Identify which cell holds the provided text, then report its (X, Y) central coordinate. 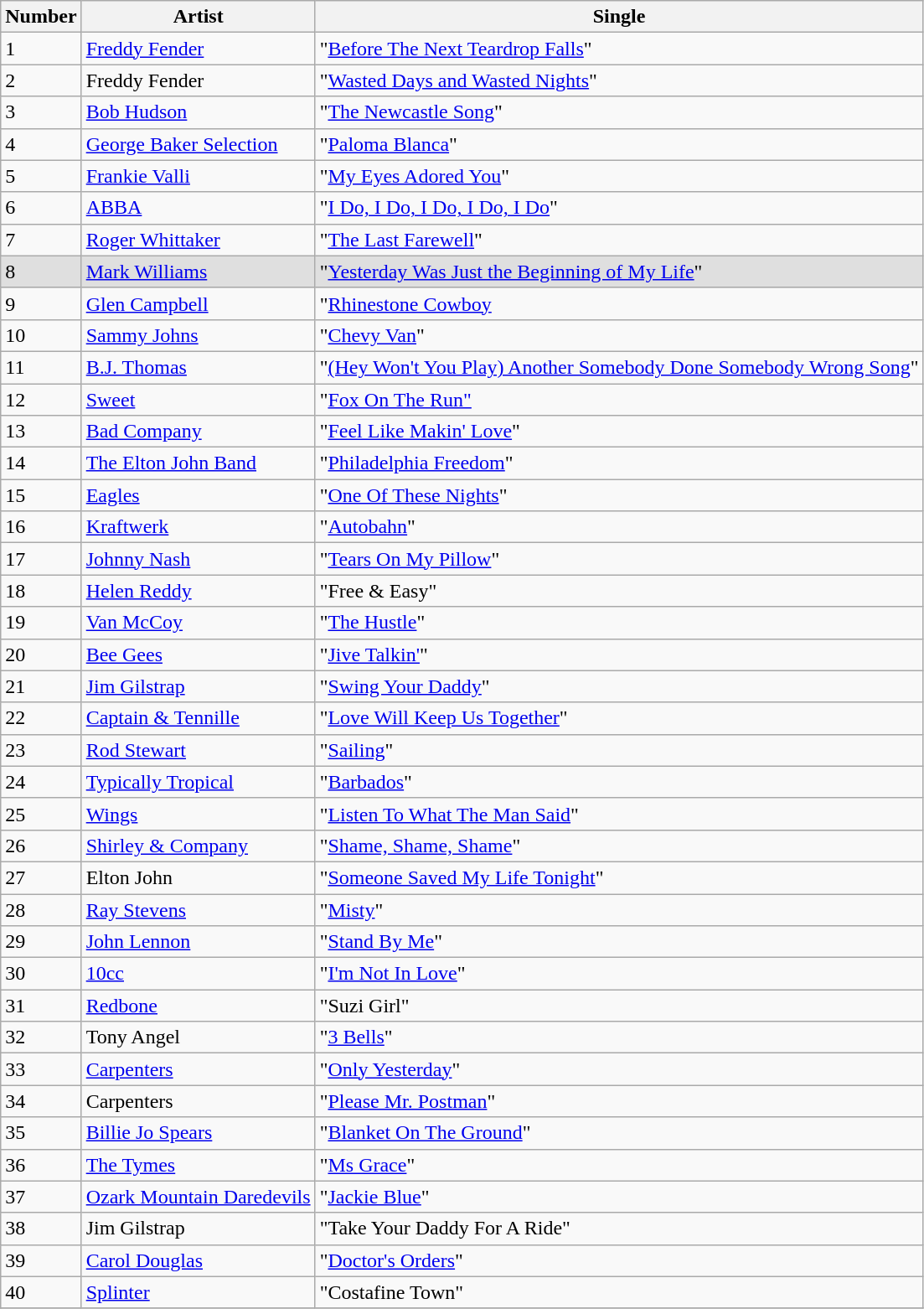
"My Eyes Adored You" (619, 176)
35 (41, 1133)
Van McCoy (198, 623)
Rod Stewart (198, 750)
John Lennon (198, 942)
7 (41, 240)
Mark Williams (198, 272)
"Chevy Van" (619, 335)
"The Last Farewell" (619, 240)
"Only Yesterday" (619, 1069)
Bob Hudson (198, 112)
10cc (198, 974)
"Love Will Keep Us Together" (619, 718)
26 (41, 846)
Ray Stevens (198, 909)
"Doctor's Orders" (619, 1260)
"Listen To What The Man Said" (619, 814)
22 (41, 718)
"Sailing" (619, 750)
25 (41, 814)
24 (41, 782)
17 (41, 559)
5 (41, 176)
"Please Mr. Postman" (619, 1101)
16 (41, 527)
23 (41, 750)
"The Newcastle Song" (619, 112)
Ozark Mountain Daredevils (198, 1197)
Frankie Valli (198, 176)
Billie Jo Spears (198, 1133)
"Barbados" (619, 782)
"Wasted Days and Wasted Nights" (619, 80)
1 (41, 49)
Helen Reddy (198, 591)
Artist (198, 17)
Tony Angel (198, 1037)
Bee Gees (198, 654)
"Shame, Shame, Shame" (619, 846)
36 (41, 1165)
2 (41, 80)
40 (41, 1292)
The Elton John Band (198, 463)
3 (41, 112)
6 (41, 208)
32 (41, 1037)
Eagles (198, 495)
Elton John (198, 877)
18 (41, 591)
"Suzi Girl" (619, 1006)
Glen Campbell (198, 303)
"Tears On My Pillow" (619, 559)
27 (41, 877)
Splinter (198, 1292)
"Feel Like Makin' Love" (619, 432)
8 (41, 272)
"Philadelphia Freedom" (619, 463)
Sammy Johns (198, 335)
"Someone Saved My Life Tonight" (619, 877)
George Baker Selection (198, 144)
"I'm Not In Love" (619, 974)
Sweet (198, 400)
"The Hustle" (619, 623)
"Fox On The Run" (619, 400)
20 (41, 654)
"Jackie Blue" (619, 1197)
Captain & Tennille (198, 718)
Bad Company (198, 432)
Redbone (198, 1006)
Single (619, 17)
"Before The Next Teardrop Falls" (619, 49)
30 (41, 974)
"Blanket On The Ground" (619, 1133)
Carol Douglas (198, 1260)
11 (41, 367)
"Costafine Town" (619, 1292)
"3 Bells" (619, 1037)
"Misty" (619, 909)
"Take Your Daddy For A Ride" (619, 1229)
The Tymes (198, 1165)
19 (41, 623)
"(Hey Won't You Play) Another Somebody Done Somebody Wrong Song" (619, 367)
Wings (198, 814)
"Yesterday Was Just the Beginning of My Life" (619, 272)
9 (41, 303)
"Autobahn" (619, 527)
12 (41, 400)
"Ms Grace" (619, 1165)
31 (41, 1006)
Roger Whittaker (198, 240)
21 (41, 686)
4 (41, 144)
13 (41, 432)
39 (41, 1260)
34 (41, 1101)
28 (41, 909)
"Stand By Me" (619, 942)
"One Of These Nights" (619, 495)
Kraftwerk (198, 527)
"I Do, I Do, I Do, I Do, I Do" (619, 208)
"Free & Easy" (619, 591)
"Rhinestone Cowboy (619, 303)
Johnny Nash (198, 559)
Shirley & Company (198, 846)
37 (41, 1197)
10 (41, 335)
"Swing Your Daddy" (619, 686)
"Jive Talkin'" (619, 654)
33 (41, 1069)
38 (41, 1229)
Typically Tropical (198, 782)
14 (41, 463)
"Paloma Blanca" (619, 144)
ABBA (198, 208)
B.J. Thomas (198, 367)
15 (41, 495)
Number (41, 17)
29 (41, 942)
